Locate the cell with the specified text and output its (X, Y) center coordinate. 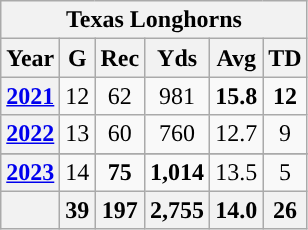
981 (178, 96)
75 (120, 172)
26 (285, 210)
13.5 (236, 172)
39 (78, 210)
Year (30, 58)
Yds (178, 58)
Rec (120, 58)
15.8 (236, 96)
197 (120, 210)
760 (178, 134)
2023 (30, 172)
5 (285, 172)
9 (285, 134)
TD (285, 58)
13 (78, 134)
14 (78, 172)
12.7 (236, 134)
60 (120, 134)
G (78, 58)
Texas Longhorns (154, 20)
1,014 (178, 172)
Avg (236, 58)
2022 (30, 134)
2021 (30, 96)
62 (120, 96)
2,755 (178, 210)
14.0 (236, 210)
